Determine the [x, y] coordinate at the center of the cell enclosing the given text.  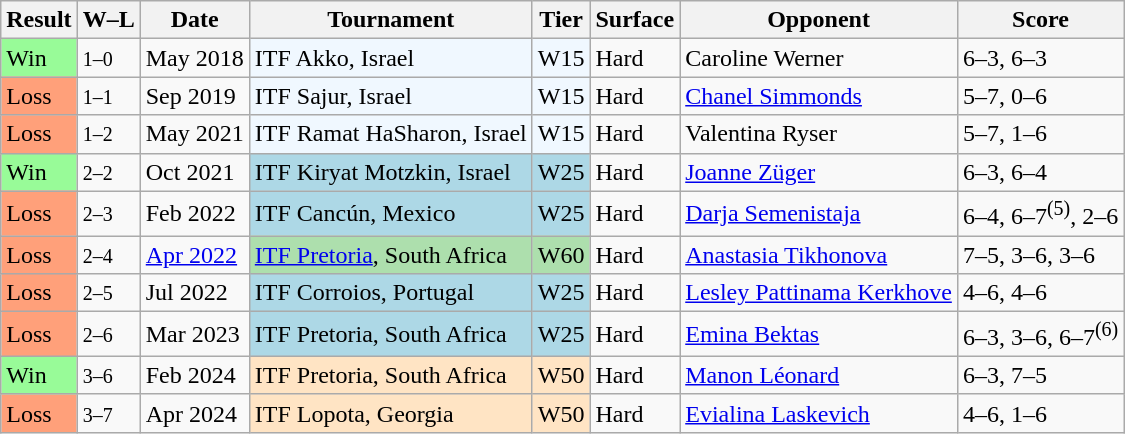
W60 [561, 255]
Joanne Züger [819, 172]
Apr 2024 [194, 413]
Lesley Pattinama Kerkhove [819, 293]
Jul 2022 [194, 293]
Tournament [390, 20]
Evialina Laskevich [819, 413]
Opponent [819, 20]
ITF Cancún, Mexico [390, 214]
Caroline Werner [819, 58]
Surface [635, 20]
Sep 2019 [194, 96]
2–3 [108, 214]
Result [39, 20]
May 2018 [194, 58]
Mar 2023 [194, 334]
1–1 [108, 96]
Anastasia Tikhonova [819, 255]
2–5 [108, 293]
2–4 [108, 255]
6–3, 7–5 [1040, 375]
3–7 [108, 413]
2–6 [108, 334]
ITF Corroios, Portugal [390, 293]
5–7, 1–6 [1040, 134]
ITF Ramat HaSharon, Israel [390, 134]
4–6, 1–6 [1040, 413]
Score [1040, 20]
6–3, 3–6, 6–7(6) [1040, 334]
ITF Sajur, Israel [390, 96]
7–5, 3–6, 3–6 [1040, 255]
ITF Lopota, Georgia [390, 413]
Darja Semenistaja [819, 214]
Manon Léonard [819, 375]
W–L [108, 20]
Date [194, 20]
Apr 2022 [194, 255]
1–2 [108, 134]
4–6, 4–6 [1040, 293]
Tier [561, 20]
Feb 2022 [194, 214]
6–4, 6–7(5), 2–6 [1040, 214]
5–7, 0–6 [1040, 96]
2–2 [108, 172]
Emina Bektas [819, 334]
1–0 [108, 58]
Oct 2021 [194, 172]
Feb 2024 [194, 375]
ITF Kiryat Motzkin, Israel [390, 172]
6–3, 6–3 [1040, 58]
ITF Akko, Israel [390, 58]
Valentina Ryser [819, 134]
6–3, 6–4 [1040, 172]
3–6 [108, 375]
May 2021 [194, 134]
Chanel Simmonds [819, 96]
